Output the (X, Y) coordinate of the center of the cell containing the given text.  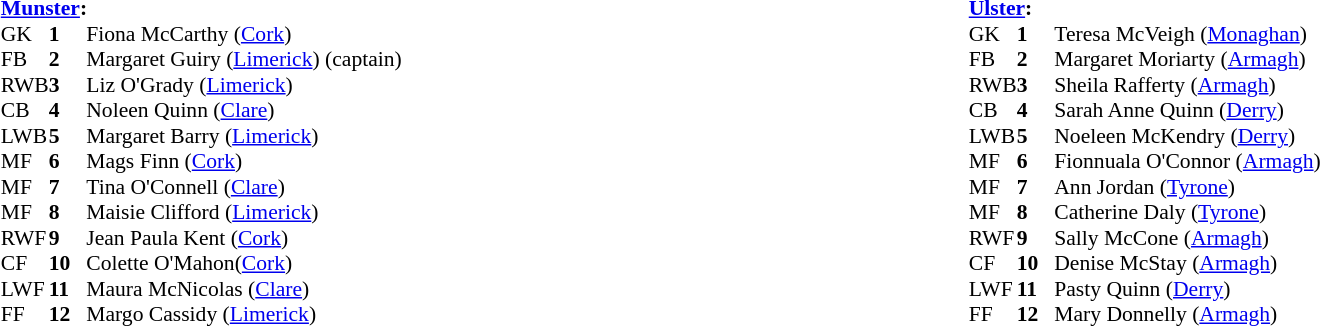
Teresa McVeigh (Monaghan) (1187, 34)
Maisie Clifford (Limerick) (244, 213)
Fionnuala O'Connor (Armagh) (1187, 161)
Sally McCone (Armagh) (1187, 238)
Ann Jordan (Tyrone) (1187, 187)
Margaret Guiry (Limerick) (captain) (244, 59)
Pasty Quinn (Derry) (1187, 289)
Sheila Rafferty (Armagh) (1187, 85)
Colette O'Mahon(Cork) (244, 263)
Mags Finn (Cork) (244, 161)
Catherine Daly (Tyrone) (1187, 213)
Sarah Anne Quinn (Derry) (1187, 111)
Fiona McCarthy (Cork) (244, 34)
Noeleen McKendry (Derry) (1187, 136)
Noleen Quinn (Clare) (244, 111)
Denise McStay (Armagh) (1187, 263)
Liz O'Grady (Limerick) (244, 85)
Jean Paula Kent (Cork) (244, 238)
Margaret Moriarty (Armagh) (1187, 59)
Tina O'Connell (Clare) (244, 187)
Maura McNicolas (Clare) (244, 289)
Margaret Barry (Limerick) (244, 136)
